Detect which cell encompasses the target text, then output its (X, Y) center coordinate. 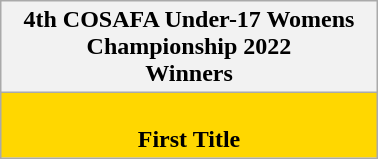
4th COSAFA Under-17 Womens Championship 2022Winners (189, 47)
First Title (189, 126)
